Provide the [X, Y] coordinate of the cell's center where the given text is located.  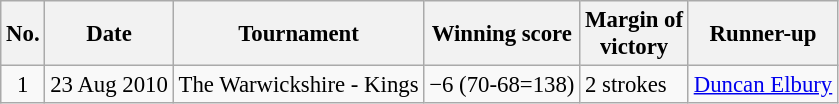
No. [23, 34]
2 strokes [634, 85]
Date [109, 34]
−6 (70-68=138) [502, 85]
Tournament [298, 34]
23 Aug 2010 [109, 85]
1 [23, 85]
Duncan Elbury [762, 85]
Winning score [502, 34]
The Warwickshire - Kings [298, 85]
Runner-up [762, 34]
Margin ofvictory [634, 34]
